Pinpoint the cell where the given text exists, returning its (x, y) midpoint coordinate. 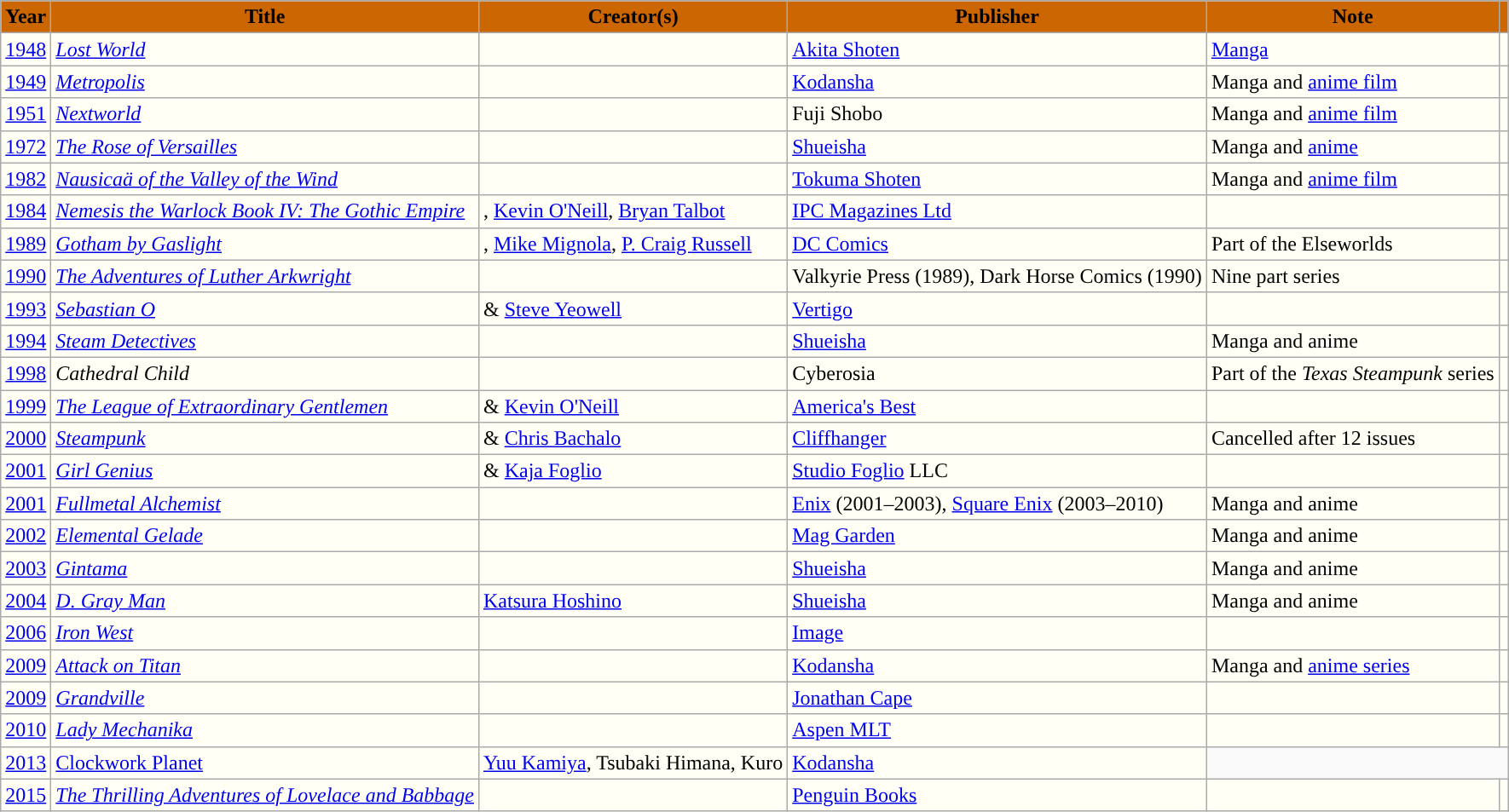
Clockwork Planet (265, 763)
Image (997, 633)
2000 (26, 439)
Gotham by Gaslight (265, 244)
Enix (2001–2003), Square Enix (2003–2010) (997, 504)
Nextworld (265, 114)
Manga and anime series (1352, 665)
Creator(s) (633, 17)
1990 (26, 276)
The Thrilling Adventures of Lovelace and Babbage (265, 795)
Note (1352, 17)
1994 (26, 341)
Publisher (997, 17)
1999 (26, 406)
& Kaja Foglio (633, 471)
2015 (26, 795)
DC Comics (997, 244)
& Chris Bachalo (633, 439)
Studio Foglio LLC (997, 471)
2004 (26, 601)
Cyberosia (997, 373)
2002 (26, 536)
1982 (26, 179)
2010 (26, 730)
2003 (26, 568)
The Rose of Versailles (265, 147)
Yuu Kamiya, Tsubaki Himana, Kuro (633, 763)
, Kevin O'Neill, Bryan Talbot (633, 211)
1989 (26, 244)
Fuji Shobo (997, 114)
& Steve Yeowell (633, 308)
Grandville (265, 698)
Attack on Titan (265, 665)
2006 (26, 633)
Mag Garden (997, 536)
Manga (1352, 49)
The League of Extraordinary Gentlemen (265, 406)
Jonathan Cape (997, 698)
Nausicaä of the Valley of the Wind (265, 179)
Lady Mechanika (265, 730)
Part of the Elseworlds (1352, 244)
1998 (26, 373)
Valkyrie Press (1989), Dark Horse Comics (1990) (997, 276)
1949 (26, 82)
& Kevin O'Neill (633, 406)
Penguin Books (997, 795)
Gintama (265, 568)
Nine part series (1352, 276)
Nemesis the Warlock Book IV: The Gothic Empire (265, 211)
Iron West (265, 633)
The Adventures of Luther Arkwright (265, 276)
Katsura Hoshino (633, 601)
Steam Detectives (265, 341)
Cathedral Child (265, 373)
, Mike Mignola, P. Craig Russell (633, 244)
1984 (26, 211)
Lost World (265, 49)
Vertigo (997, 308)
D. Gray Man (265, 601)
Year (26, 17)
Elemental Gelade (265, 536)
Fullmetal Alchemist (265, 504)
1993 (26, 308)
1972 (26, 147)
Sebastian O (265, 308)
Title (265, 17)
Part of the Texas Steampunk series (1352, 373)
2013 (26, 763)
Tokuma Shoten (997, 179)
Cliffhanger (997, 439)
Steampunk (265, 439)
IPC Magazines Ltd (997, 211)
America's Best (997, 406)
Cancelled after 12 issues (1352, 439)
1951 (26, 114)
Girl Genius (265, 471)
Aspen MLT (997, 730)
1948 (26, 49)
Metropolis (265, 82)
Akita Shoten (997, 49)
